Determine the (X, Y) coordinate at the center of the cell enclosing the given text.  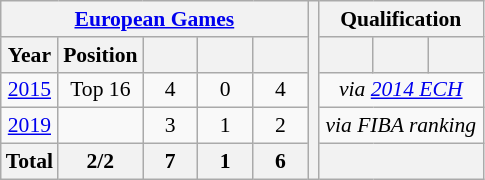
2019 (30, 126)
Year (30, 55)
0 (226, 90)
7 (170, 162)
European Games (154, 19)
via 2014 ECH (400, 90)
Top 16 (100, 90)
2/2 (100, 162)
via FIBA ranking (400, 126)
Position (100, 55)
2 (280, 126)
3 (170, 126)
Qualification (400, 19)
6 (280, 162)
Total (30, 162)
2015 (30, 90)
